Search for the cell housing the specified text and yield its [x, y] center coordinate. 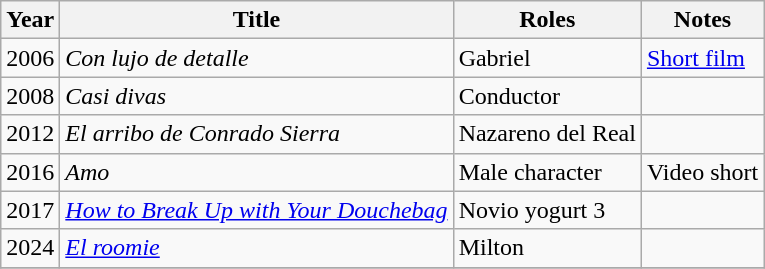
Novio yogurt 3 [547, 210]
Video short [702, 172]
El arribo de Conrado Sierra [256, 134]
Male character [547, 172]
Notes [702, 20]
2024 [30, 248]
Year [30, 20]
How to Break Up with Your Douchebag [256, 210]
Conductor [547, 96]
2017 [30, 210]
Casi divas [256, 96]
El roomie [256, 248]
Amo [256, 172]
2012 [30, 134]
Title [256, 20]
Milton [547, 248]
Nazareno del Real [547, 134]
2016 [30, 172]
Con lujo de detalle [256, 58]
2008 [30, 96]
Roles [547, 20]
2006 [30, 58]
Short film [702, 58]
Gabriel [547, 58]
